Pinpoint the cell where the given text exists, returning its [X, Y] midpoint coordinate. 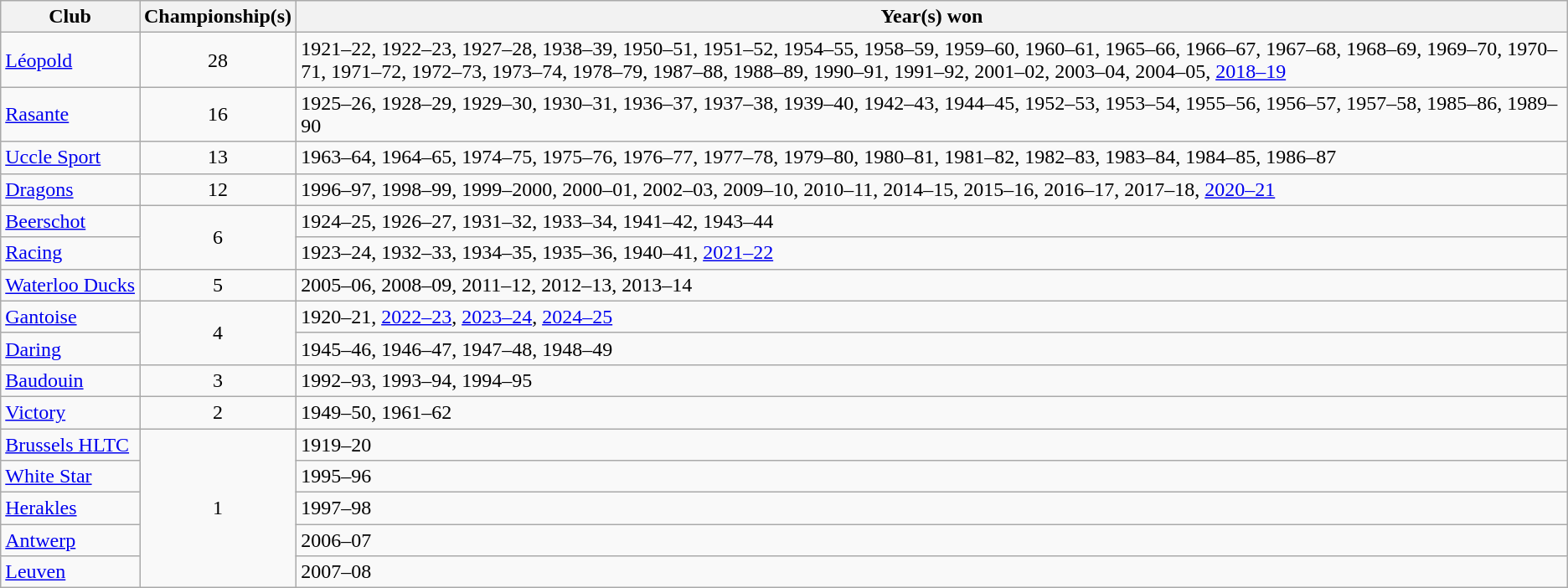
Leuven [70, 572]
White Star [70, 477]
Racing [70, 253]
Year(s) won [932, 17]
1 [218, 508]
Herakles [70, 508]
Club [70, 17]
Daring [70, 348]
Gantoise [70, 317]
1997–98 [932, 508]
Léopold [70, 60]
28 [218, 60]
16 [218, 114]
2005–06, 2008–09, 2011–12, 2012–13, 2013–14 [932, 285]
Rasante [70, 114]
1963–64, 1964–65, 1974–75, 1975–76, 1976–77, 1977–78, 1979–80, 1980–81, 1981–82, 1982–83, 1983–84, 1984–85, 1986–87 [932, 157]
1996–97, 1998–99, 1999–2000, 2000–01, 2002–03, 2009–10, 2010–11, 2014–15, 2015–16, 2016–17, 2017–18, 2020–21 [932, 189]
1923–24, 1932–33, 1934–35, 1935–36, 1940–41, 2021–22 [932, 253]
5 [218, 285]
13 [218, 157]
Victory [70, 412]
3 [218, 380]
Antwerp [70, 540]
Beerschot [70, 221]
1925–26, 1928–29, 1929–30, 1930–31, 1936–37, 1937–38, 1939–40, 1942–43, 1944–45, 1952–53, 1953–54, 1955–56, 1956–57, 1957–58, 1985–86, 1989–90 [932, 114]
1924–25, 1926–27, 1931–32, 1933–34, 1941–42, 1943–44 [932, 221]
Baudouin [70, 380]
Championship(s) [218, 17]
2006–07 [932, 540]
1945–46, 1946–47, 1947–48, 1948–49 [932, 348]
Uccle Sport [70, 157]
1992–93, 1993–94, 1994–95 [932, 380]
1920–21, 2022–23, 2023–24, 2024–25 [932, 317]
6 [218, 237]
2007–08 [932, 572]
Dragons [70, 189]
Waterloo Ducks [70, 285]
4 [218, 333]
1995–96 [932, 477]
1919–20 [932, 445]
Brussels HLTC [70, 445]
1949–50, 1961–62 [932, 412]
2 [218, 412]
12 [218, 189]
